Identify which cell holds the provided text, then report its (X, Y) central coordinate. 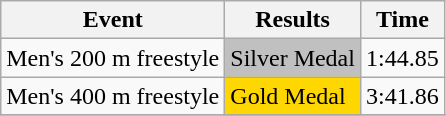
Gold Medal (293, 96)
Time (402, 20)
Silver Medal (293, 58)
3:41.86 (402, 96)
Men's 400 m freestyle (113, 96)
Results (293, 20)
1:44.85 (402, 58)
Event (113, 20)
Men's 200 m freestyle (113, 58)
